From the cell containing the given text, extract its center point as (X, Y) coordinate. 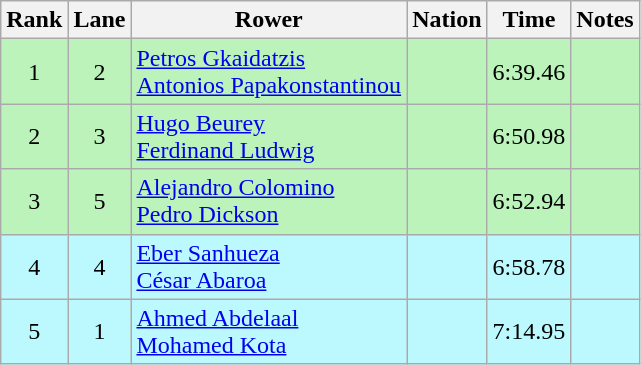
Time (529, 20)
Rank (34, 20)
Rower (269, 20)
7:14.95 (529, 332)
6:50.98 (529, 136)
6:58.78 (529, 266)
Alejandro ColominoPedro Dickson (269, 202)
6:52.94 (529, 202)
Eber SanhuezaCésar Abaroa (269, 266)
Petros GkaidatzisAntonios Papakonstantinou (269, 72)
Lane (100, 20)
6:39.46 (529, 72)
Nation (447, 20)
Hugo BeureyFerdinand Ludwig (269, 136)
Notes (605, 20)
Ahmed AbdelaalMohamed Kota (269, 332)
